Detect which cell encompasses the target text, then output its (x, y) center coordinate. 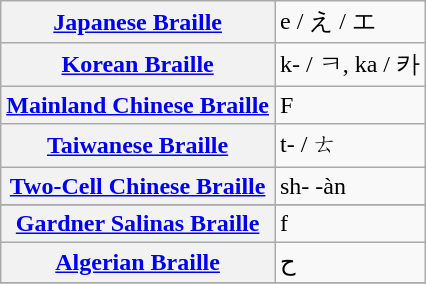
ح ‎ (350, 263)
sh- -àn (350, 185)
f (350, 224)
t- / ㄊ (350, 146)
Japanese Braille (138, 22)
Taiwanese Braille (138, 146)
Algerian Braille (138, 263)
Korean Braille (138, 64)
Mainland Chinese Braille (138, 105)
F (350, 105)
e / え / エ (350, 22)
Gardner Salinas Braille (138, 224)
k- / ㅋ, ka / 카 (350, 64)
Two-Cell Chinese Braille (138, 185)
